Detect which cell encompasses the target text, then output its [x, y] center coordinate. 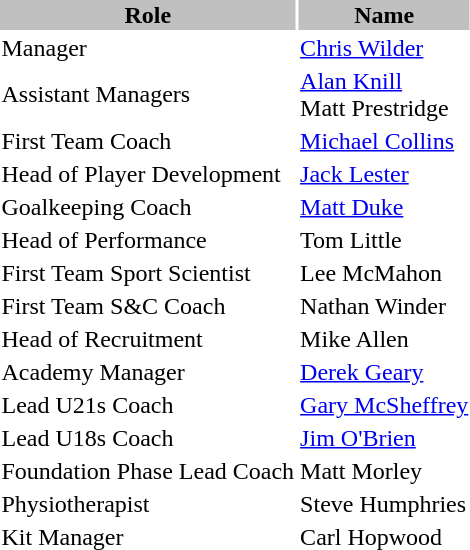
Steve Humphries [384, 504]
First Team Sport Scientist [148, 273]
Assistant Managers [148, 94]
Role [148, 15]
Name [384, 15]
Foundation Phase Lead Coach [148, 471]
Lee McMahon [384, 273]
Michael Collins [384, 141]
Head of Player Development [148, 174]
Jim O'Brien [384, 438]
Mike Allen [384, 339]
Physiotherapist [148, 504]
Gary McSheffrey [384, 405]
Lead U21s Coach [148, 405]
Head of Recruitment [148, 339]
Tom Little [384, 240]
Nathan Winder [384, 306]
First Team S&C Coach [148, 306]
Head of Performance [148, 240]
Manager [148, 48]
Matt Duke [384, 207]
Alan Knill Matt Prestridge [384, 94]
Jack Lester [384, 174]
Lead U18s Coach [148, 438]
Matt Morley [384, 471]
Derek Geary [384, 372]
Chris Wilder [384, 48]
Academy Manager [148, 372]
Goalkeeping Coach [148, 207]
First Team Coach [148, 141]
